From the cell containing the given text, extract its center point as (X, Y) coordinate. 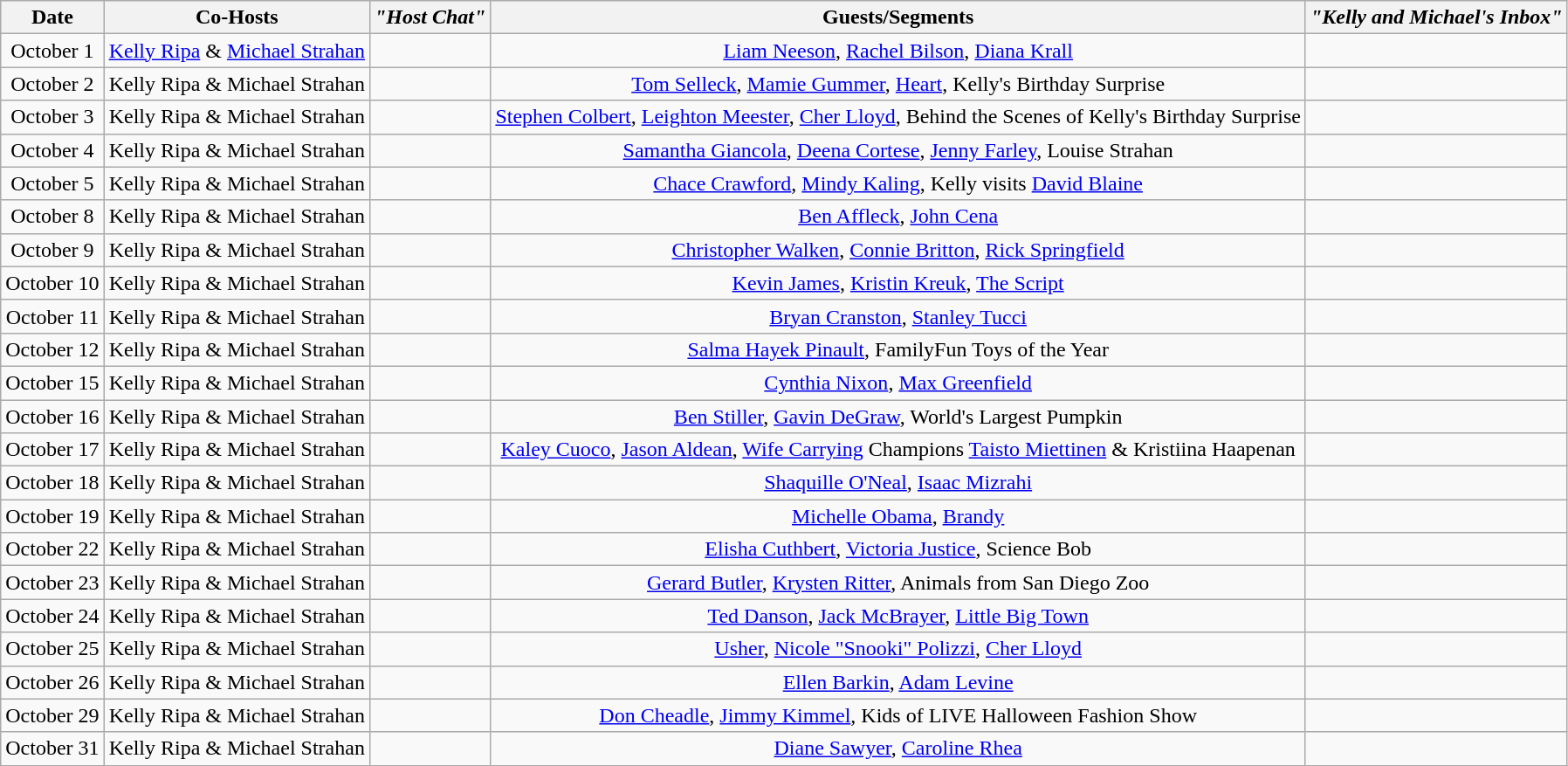
Usher, Nicole "Snooki" Polizzi, Cher Lloyd (898, 649)
Ben Stiller, Gavin DeGraw, World's Largest Pumpkin (898, 417)
Liam Neeson, Rachel Bilson, Diana Krall (898, 51)
Diane Sawyer, Caroline Rhea (898, 749)
Stephen Colbert, Leighton Meester, Cher Lloyd, Behind the Scenes of Kelly's Birthday Surprise (898, 117)
October 4 (52, 150)
October 24 (52, 616)
Chace Crawford, Mindy Kaling, Kelly visits David Blaine (898, 183)
Cynthia Nixon, Max Greenfield (898, 383)
Ellen Barkin, Adam Levine (898, 682)
October 3 (52, 117)
October 10 (52, 283)
Elisha Cuthbert, Victoria Justice, Science Bob (898, 549)
Shaquille O'Neal, Isaac Mizrahi (898, 483)
October 17 (52, 450)
October 22 (52, 549)
Co-Hosts (237, 17)
Kaley Cuoco, Jason Aldean, Wife Carrying Champions Taisto Miettinen & Kristiina Haapenan (898, 450)
Michelle Obama, Brandy (898, 516)
Ben Affleck, John Cena (898, 217)
Bryan Cranston, Stanley Tucci (898, 316)
October 31 (52, 749)
Tom Selleck, Mamie Gummer, Heart, Kelly's Birthday Surprise (898, 84)
October 2 (52, 84)
October 8 (52, 217)
October 11 (52, 316)
Don Cheadle, Jimmy Kimmel, Kids of LIVE Halloween Fashion Show (898, 715)
"Kelly and Michael's Inbox" (1436, 17)
October 12 (52, 349)
Guests/Segments (898, 17)
October 19 (52, 516)
October 23 (52, 583)
October 1 (52, 51)
October 25 (52, 649)
Kevin James, Kristin Kreuk, The Script (898, 283)
Gerard Butler, Krysten Ritter, Animals from San Diego Zoo (898, 583)
October 5 (52, 183)
October 18 (52, 483)
Samantha Giancola, Deena Cortese, Jenny Farley, Louise Strahan (898, 150)
"Host Chat" (430, 17)
October 9 (52, 250)
October 16 (52, 417)
Salma Hayek Pinault, FamilyFun Toys of the Year (898, 349)
October 26 (52, 682)
Christopher Walken, Connie Britton, Rick Springfield (898, 250)
October 15 (52, 383)
Ted Danson, Jack McBrayer, Little Big Town (898, 616)
Date (52, 17)
October 29 (52, 715)
